Return (X, Y) of the center of cell containing provided text 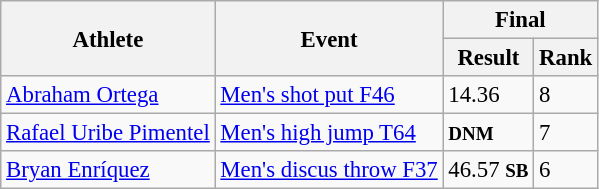
Men's shot put F46 (329, 95)
Final (520, 20)
Athlete (108, 38)
14.36 (488, 95)
Rank (566, 58)
Men's high jump T64 (329, 133)
Men's discus throw F37 (329, 170)
Rafael Uribe Pimentel (108, 133)
8 (566, 95)
7 (566, 133)
6 (566, 170)
DNM (488, 133)
Result (488, 58)
Event (329, 38)
46.57 SB (488, 170)
Bryan Enríquez (108, 170)
Abraham Ortega (108, 95)
